Locate the cell with the specified text and output its (X, Y) center coordinate. 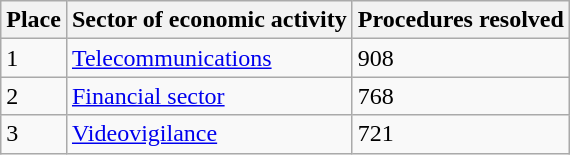
Sector of economic activity (209, 20)
2 (34, 96)
Videovigilance (209, 134)
1 (34, 58)
3 (34, 134)
Procedures resolved (460, 20)
Financial sector (209, 96)
Telecommunications (209, 58)
Place (34, 20)
908 (460, 58)
721 (460, 134)
768 (460, 96)
